Capture the cell that displays the provided text and extract its (x, y) central coordinate. 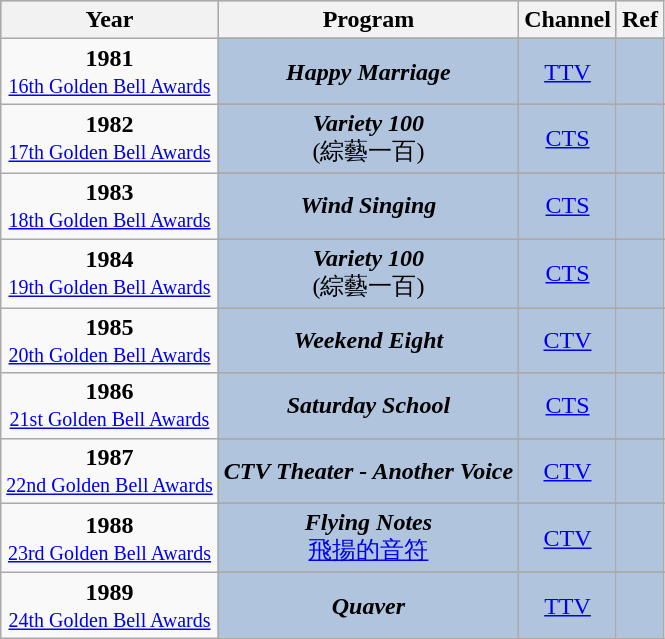
Weekend Eight (368, 340)
1987 22nd Golden Bell Awards (110, 470)
1982 17th Golden Bell Awards (110, 139)
1983 18th Golden Bell Awards (110, 206)
Flying Notes飛揚的音符 (368, 538)
1986 21st Golden Bell Awards (110, 406)
1984 19th Golden Bell Awards (110, 273)
Ref (640, 20)
Channel (568, 20)
1989 24th Golden Bell Awards (110, 606)
Quaver (368, 606)
Happy Marriage (368, 72)
Wind Singing (368, 206)
CTV Theater - Another Voice (368, 470)
1988 23rd Golden Bell Awards (110, 538)
Program (368, 20)
Saturday School (368, 406)
1985 20th Golden Bell Awards (110, 340)
Year (110, 20)
1981 16th Golden Bell Awards (110, 72)
